Provide the [x, y] coordinate of the cell's center where the given text is located.  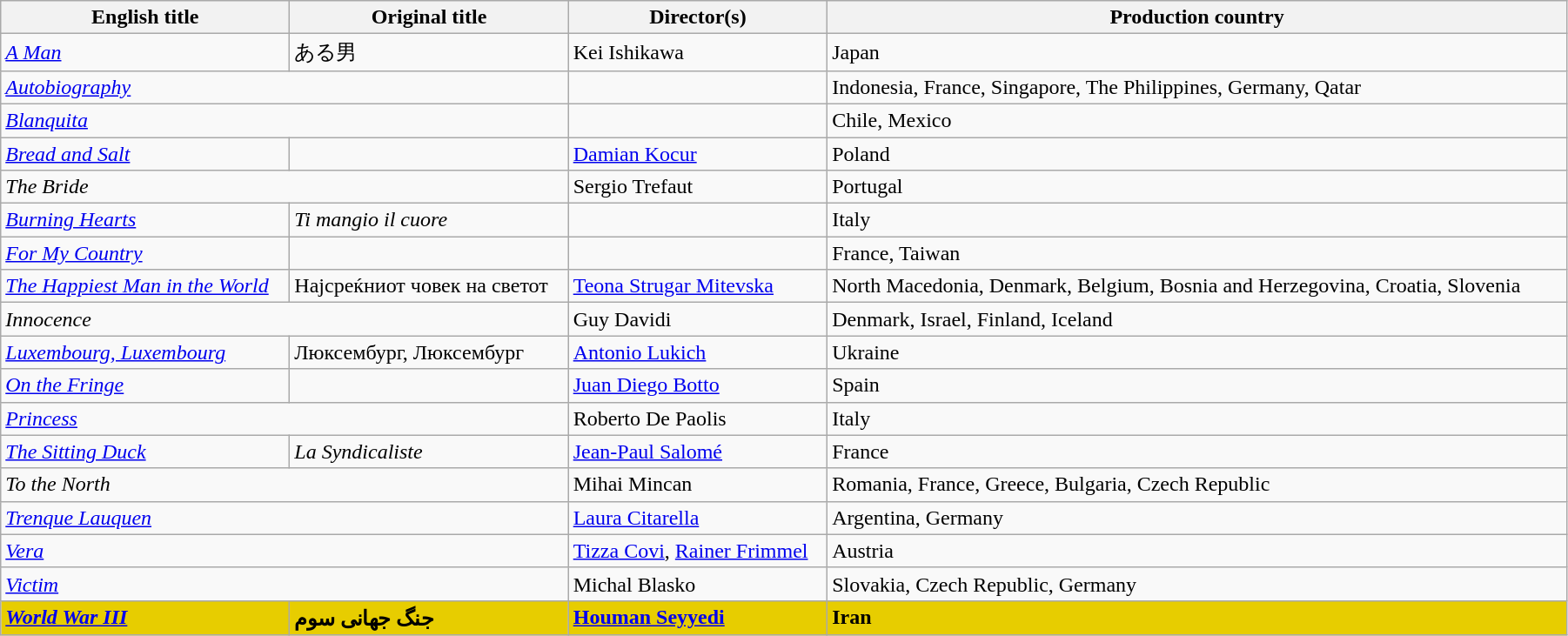
Bread and Salt [145, 154]
Spain [1197, 385]
Mihai Mincan [698, 485]
France [1197, 452]
Japan [1197, 52]
Innocence [285, 319]
Vera [285, 551]
Indonesia, France, Singapore, The Philippines, Germany, Qatar [1197, 87]
Најсреќниот човек на светот [429, 286]
Blanquita [285, 120]
Guy Davidi [698, 319]
Michal Blasko [698, 584]
Austria [1197, 551]
Houman Seyyedi [698, 618]
Autobiography [285, 87]
The Bride [285, 187]
Argentina, Germany [1197, 518]
Teona Strugar Mitevska [698, 286]
Ukraine [1197, 352]
The Sitting Duck [145, 452]
Juan Diego Botto [698, 385]
Tizza Covi, Rainer Frimmel [698, 551]
Luxembourg, Luxembourg [145, 352]
Princess [285, 418]
North Macedonia, Denmark, Belgium, Bosnia and Herzegovina, Croatia, Slovenia [1197, 286]
World War III [145, 618]
Burning Hearts [145, 220]
Roberto De Paolis [698, 418]
Production country [1197, 17]
Original title [429, 17]
جنگ جهانی سوم [429, 618]
Sergio Trefaut [698, 187]
France, Taiwan [1197, 253]
Slovakia, Czech Republic, Germany [1197, 584]
Kei Ishikawa [698, 52]
La Syndicaliste [429, 452]
Ti mangio il cuore [429, 220]
Chile, Mexico [1197, 120]
Victim [285, 584]
Poland [1197, 154]
The Happiest Man in the World [145, 286]
Jean-Paul Salomé [698, 452]
English title [145, 17]
A Man [145, 52]
Люксембург, Люксембург [429, 352]
Antonio Lukich [698, 352]
Portugal [1197, 187]
To the North [285, 485]
Trenque Lauquen [285, 518]
Laura Citarella [698, 518]
Romania, France, Greece, Bulgaria, Czech Republic [1197, 485]
On the Fringe [145, 385]
ある男 [429, 52]
Director(s) [698, 17]
Denmark, Israel, Finland, Iceland [1197, 319]
Damian Kocur [698, 154]
For My Country [145, 253]
Iran [1197, 618]
